Return (x, y) of the center of cell containing provided text 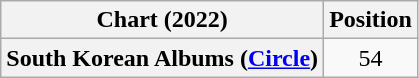
Chart (2022) (162, 20)
Position (371, 20)
South Korean Albums (Circle) (162, 58)
54 (371, 58)
